Detect which cell encompasses the target text, then output its [X, Y] center coordinate. 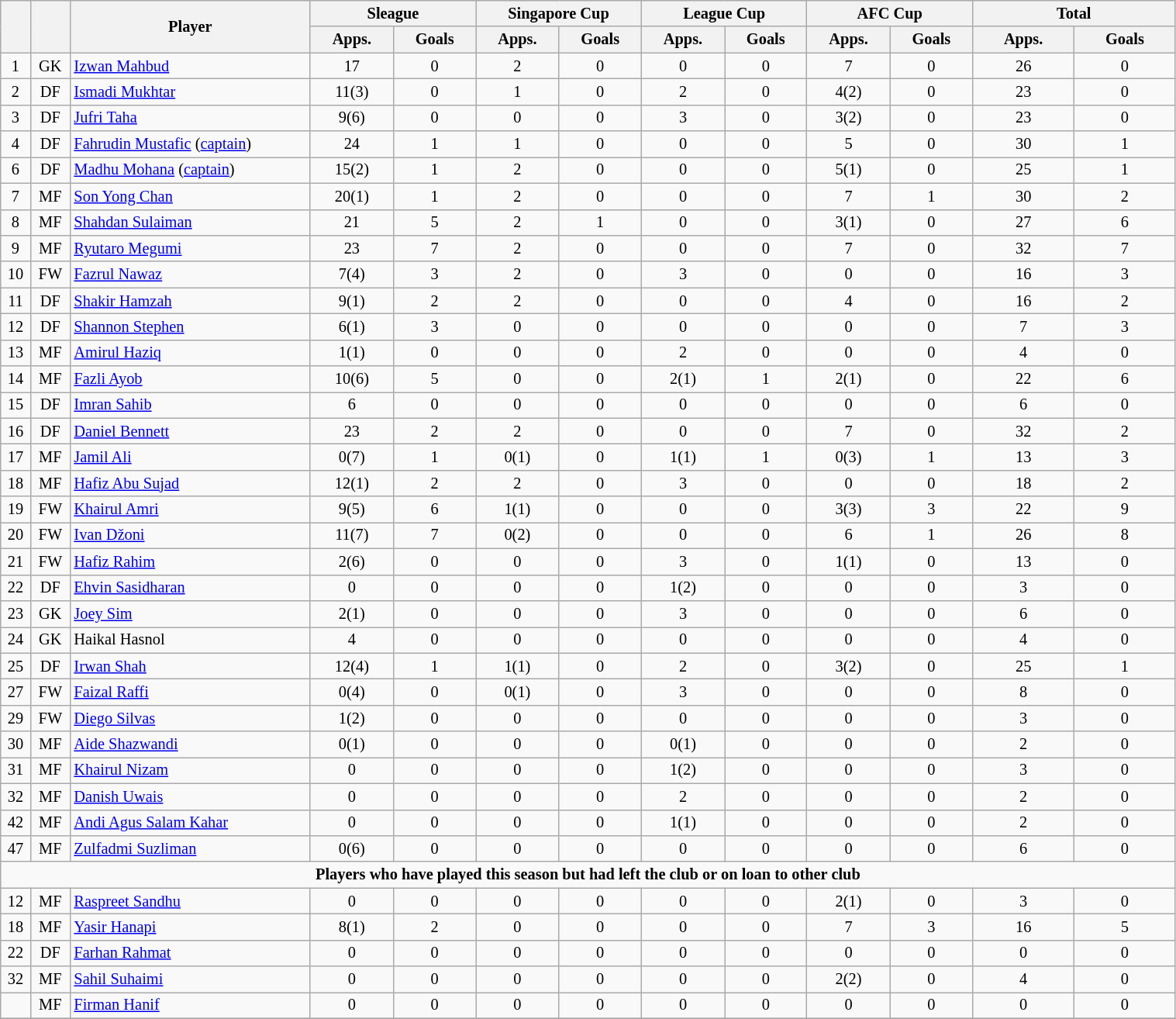
Amirul Haziq [191, 353]
11(3) [352, 92]
Khairul Nizam [191, 770]
Singapore Cup [559, 13]
Players who have played this season but had left the club or on loan to other club [588, 875]
Raspreet Sandhu [191, 901]
5(1) [848, 170]
15 [16, 405]
19 [16, 509]
0(2) [518, 535]
Irwan Shah [191, 666]
Danish Uwais [191, 796]
10(6) [352, 379]
9(6) [352, 118]
0(3) [848, 457]
Ehvin Sasidharan [191, 588]
Jamil Ali [191, 457]
Fazrul Nawaz [191, 275]
11 [16, 301]
15(2) [352, 170]
Shakir Hamzah [191, 301]
Haikal Hasnol [191, 640]
Faizal Raffi [191, 692]
Ismadi Mukhtar [191, 92]
0(4) [352, 692]
Farhan Rahmat [191, 953]
12(1) [352, 483]
7(4) [352, 275]
10 [16, 275]
Khairul Amri [191, 509]
Yasir Hanapi [191, 927]
4(2) [848, 92]
6(1) [352, 326]
Ivan Džoni [191, 535]
2(6) [352, 561]
Jufri Taha [191, 118]
Son Yong Chan [191, 196]
Joey Sim [191, 613]
Diego Silvas [191, 718]
Izwan Mahbud [191, 66]
Total [1074, 13]
8(1) [352, 927]
Aide Shazwandi [191, 744]
Shahdan Sulaiman [191, 223]
3(3) [848, 509]
9(5) [352, 509]
14 [16, 379]
2(2) [848, 979]
Fazli Ayob [191, 379]
20(1) [352, 196]
Player [191, 26]
Ryutaro Megumi [191, 248]
Hafiz Abu Sujad [191, 483]
Firman Hanif [191, 1005]
9(1) [352, 301]
Daniel Bennett [191, 431]
League Cup [724, 13]
Fahrudin Mustafic (captain) [191, 144]
Zulfadmi Suzliman [191, 848]
Hafiz Rahim [191, 561]
Sahil Suhaimi [191, 979]
11(7) [352, 535]
29 [16, 718]
20 [16, 535]
Madhu Mohana (captain) [191, 170]
12(4) [352, 666]
Shannon Stephen [191, 326]
AFC Cup [890, 13]
47 [16, 848]
42 [16, 823]
31 [16, 770]
Imran Sahib [191, 405]
Andi Agus Salam Kahar [191, 823]
0(6) [352, 848]
3(1) [848, 223]
0(7) [352, 457]
Sleague [393, 13]
